Return the (X, Y) coordinate for the center point of the cell that contains the specified text.  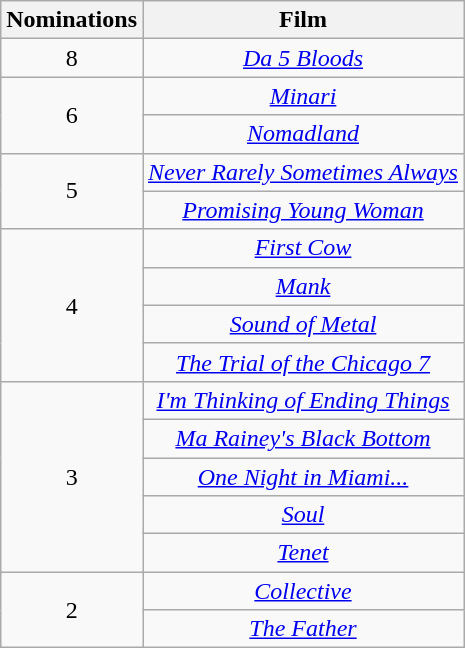
Tenet (302, 553)
5 (72, 191)
First Cow (302, 248)
8 (72, 58)
2 (72, 610)
Minari (302, 96)
4 (72, 305)
Promising Young Woman (302, 210)
Ma Rainey's Black Bottom (302, 438)
The Trial of the Chicago 7 (302, 362)
Sound of Metal (302, 324)
6 (72, 115)
Nominations (72, 20)
Da 5 Bloods (302, 58)
3 (72, 476)
Mank (302, 286)
Nomadland (302, 134)
Never Rarely Sometimes Always (302, 172)
Collective (302, 591)
One Night in Miami... (302, 477)
The Father (302, 629)
I'm Thinking of Ending Things (302, 400)
Soul (302, 515)
Film (302, 20)
